For the text-containing cell, return its midpoint in (X, Y) coordinate format. 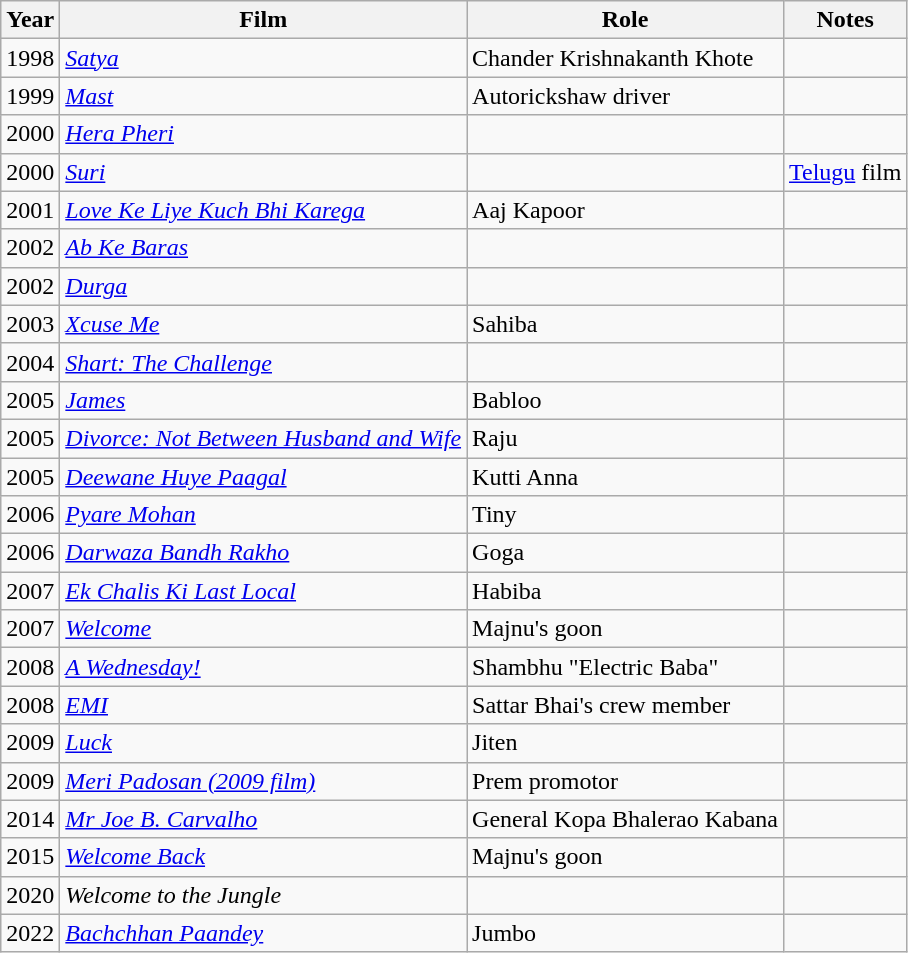
Raju (626, 438)
Habiba (626, 591)
Satya (264, 58)
Divorce: Not Between Husband and Wife (264, 438)
Pyare Mohan (264, 515)
Darwaza Bandh Rakho (264, 553)
Jiten (626, 743)
1998 (30, 58)
1999 (30, 96)
James (264, 400)
Sattar Bhai's crew member (626, 705)
2003 (30, 324)
Love Ke Liye Kuch Bhi Karega (264, 210)
Durga (264, 286)
Welcome Back (264, 857)
Welcome to the Jungle (264, 895)
Ek Chalis Ki Last Local (264, 591)
Meri Padosan (2009 film) (264, 781)
Aaj Kapoor (626, 210)
Notes (844, 20)
Goga (626, 553)
Prem promotor (626, 781)
Role (626, 20)
2022 (30, 933)
Babloo (626, 400)
Welcome (264, 629)
Suri (264, 172)
Kutti Anna (626, 477)
2015 (30, 857)
General Kopa Bhalerao Kabana (626, 819)
Tiny (626, 515)
Year (30, 20)
EMI (264, 705)
2001 (30, 210)
Deewane Huye Paagal (264, 477)
Sahiba (626, 324)
Film (264, 20)
Autorickshaw driver (626, 96)
Jumbo (626, 933)
2004 (30, 362)
Telugu film (844, 172)
2020 (30, 895)
Shambhu "Electric Baba" (626, 667)
Luck (264, 743)
Bachchhan Paandey (264, 933)
Mast (264, 96)
2014 (30, 819)
Shart: The Challenge (264, 362)
Chander Krishnakanth Khote (626, 58)
Xcuse Me (264, 324)
Hera Pheri (264, 134)
Ab Ke Baras (264, 248)
Mr Joe B. Carvalho (264, 819)
A Wednesday! (264, 667)
